Capture the cell that displays the provided text and extract its [X, Y] central coordinate. 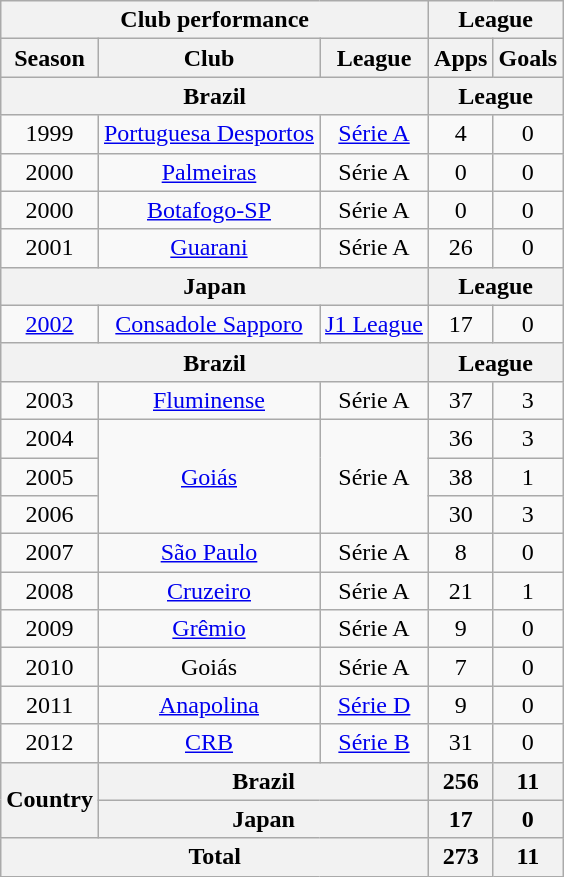
Botafogo-SP [208, 210]
Cruzeiro [208, 591]
Guarani [208, 248]
2011 [50, 705]
38 [461, 477]
21 [461, 591]
1999 [50, 134]
2002 [50, 324]
256 [461, 781]
2010 [50, 667]
2012 [50, 743]
7 [461, 667]
Anapolina [208, 705]
Total [215, 857]
Goals [528, 58]
2008 [50, 591]
26 [461, 248]
Palmeiras [208, 172]
36 [461, 438]
Série B [374, 743]
2006 [50, 515]
Série D [374, 705]
4 [461, 134]
2001 [50, 248]
30 [461, 515]
2007 [50, 553]
2004 [50, 438]
Club [208, 58]
273 [461, 857]
31 [461, 743]
Grêmio [208, 629]
8 [461, 553]
CRB [208, 743]
J1 League [374, 324]
2009 [50, 629]
Country [50, 800]
Portuguesa Desportos [208, 134]
Season [50, 58]
2005 [50, 477]
37 [461, 400]
Club performance [215, 20]
Consadole Sapporo [208, 324]
Fluminense [208, 400]
São Paulo [208, 553]
Apps [461, 58]
2003 [50, 400]
